From the cell containing the given text, extract its center point as [X, Y] coordinate. 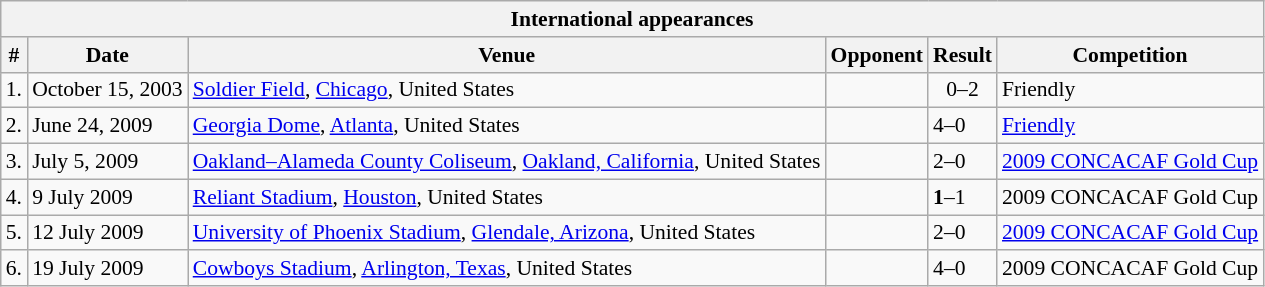
19 July 2009 [108, 269]
June 24, 2009 [108, 126]
9 July 2009 [108, 197]
Opponent [878, 55]
Venue [507, 55]
Result [962, 55]
# [14, 55]
3. [14, 162]
2. [14, 126]
5. [14, 233]
University of Phoenix Stadium, Glendale, Arizona, United States [507, 233]
6. [14, 269]
Cowboys Stadium, Arlington, Texas, United States [507, 269]
July 5, 2009 [108, 162]
Competition [1130, 55]
1. [14, 90]
International appearances [632, 19]
1–1 [962, 197]
Reliant Stadium, Houston, United States [507, 197]
12 July 2009 [108, 233]
Oakland–Alameda County Coliseum, Oakland, California, United States [507, 162]
Georgia Dome, Atlanta, United States [507, 126]
Date [108, 55]
0–2 [962, 90]
October 15, 2003 [108, 90]
Soldier Field, Chicago, United States [507, 90]
4. [14, 197]
